Capture the cell that displays the provided text and extract its [X, Y] central coordinate. 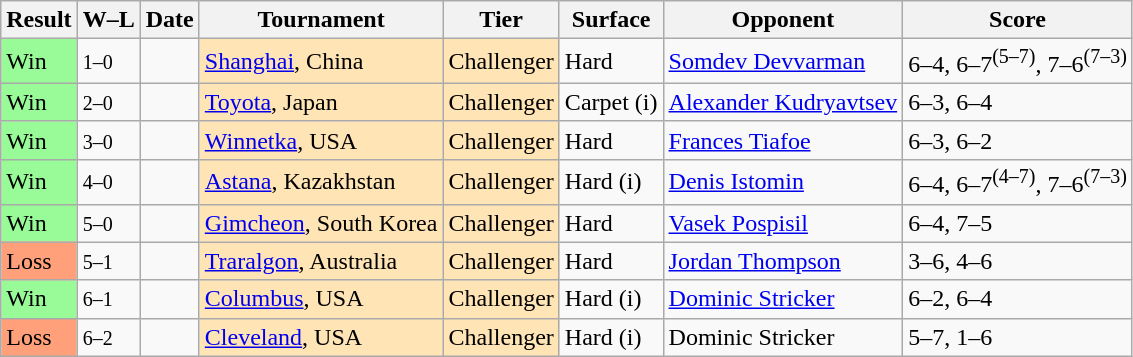
Toyota, Japan [321, 102]
W–L [108, 20]
Vasek Pospisil [783, 223]
Winnetka, USA [321, 140]
6–4, 7–5 [1018, 223]
5–0 [108, 223]
Alexander Kudryavtsev [783, 102]
2–0 [108, 102]
6–3, 6–4 [1018, 102]
6–4, 6–7(4–7), 7–6(7–3) [1018, 182]
Carpet (i) [611, 102]
Astana, Kazakhstan [321, 182]
6–2, 6–4 [1018, 299]
6–1 [108, 299]
Surface [611, 20]
4–0 [108, 182]
3–0 [108, 140]
Opponent [783, 20]
6–2 [108, 337]
6–3, 6–2 [1018, 140]
Shanghai, China [321, 62]
Cleveland, USA [321, 337]
Gimcheon, South Korea [321, 223]
Score [1018, 20]
Columbus, USA [321, 299]
Tier [501, 20]
Jordan Thompson [783, 261]
1–0 [108, 62]
Result [39, 20]
6–4, 6–7(5–7), 7–6(7–3) [1018, 62]
Somdev Devvarman [783, 62]
3–6, 4–6 [1018, 261]
5–7, 1–6 [1018, 337]
Tournament [321, 20]
Date [170, 20]
Denis Istomin [783, 182]
Traralgon, Australia [321, 261]
5–1 [108, 261]
Frances Tiafoe [783, 140]
